Find where the given text appears and provide that cell's center as (X, Y) coordinate. 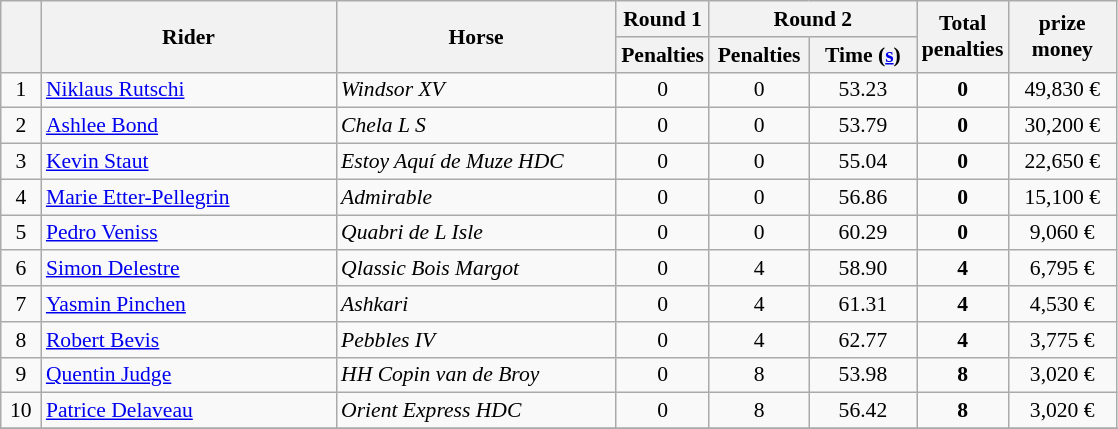
7 (21, 304)
10 (21, 411)
Horse (476, 36)
Windsor XV (476, 90)
Yasmin Pinchen (188, 304)
56.42 (863, 411)
1 (21, 90)
5 (21, 233)
6,795 € (1062, 269)
53.98 (863, 375)
55.04 (863, 162)
Pebbles IV (476, 340)
Kevin Staut (188, 162)
Time (s) (863, 55)
30,200 € (1062, 126)
3 (21, 162)
61.31 (863, 304)
Qlassic Bois Margot (476, 269)
Chela L S (476, 126)
22,650 € (1062, 162)
Round 2 (813, 19)
Admirable (476, 197)
9 (21, 375)
Quabri de L Isle (476, 233)
HH Copin van de Broy (476, 375)
53.79 (863, 126)
49,830 € (1062, 90)
Robert Bevis (188, 340)
4,530 € (1062, 304)
Niklaus Rutschi (188, 90)
Pedro Veniss (188, 233)
Ashlee Bond (188, 126)
6 (21, 269)
Patrice Delaveau (188, 411)
58.90 (863, 269)
62.77 (863, 340)
Rider (188, 36)
15,100 € (1062, 197)
2 (21, 126)
Totalpenalties (963, 36)
Simon Delestre (188, 269)
Marie Etter-Pellegrin (188, 197)
Estoy Aquí de Muze HDC (476, 162)
Quentin Judge (188, 375)
60.29 (863, 233)
Ashkari (476, 304)
Round 1 (662, 19)
3,775 € (1062, 340)
Orient Express HDC (476, 411)
56.86 (863, 197)
9,060 € (1062, 233)
prizemoney (1062, 36)
53.23 (863, 90)
